Provide the (x, y) coordinate of the cell's center where the given text is located.  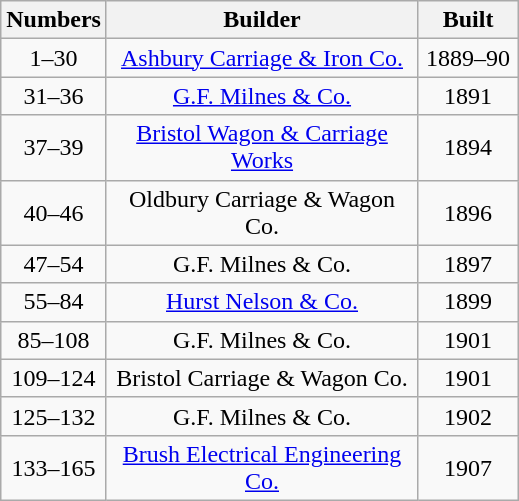
85–108 (54, 340)
1889–90 (468, 58)
Brush Electrical Engineering Co. (262, 468)
Bristol Carriage & Wagon Co. (262, 378)
Bristol Wagon & Carriage Works (262, 148)
1–30 (54, 58)
1902 (468, 416)
1896 (468, 212)
Oldbury Carriage & Wagon Co. (262, 212)
55–84 (54, 302)
1897 (468, 264)
133–165 (54, 468)
Builder (262, 20)
37–39 (54, 148)
109–124 (54, 378)
1894 (468, 148)
Built (468, 20)
40–46 (54, 212)
1899 (468, 302)
1907 (468, 468)
31–36 (54, 96)
Hurst Nelson & Co. (262, 302)
Numbers (54, 20)
47–54 (54, 264)
Ashbury Carriage & Iron Co. (262, 58)
1891 (468, 96)
125–132 (54, 416)
